Scan for the cell matching the given text and deliver its (X, Y) coordinate at center. 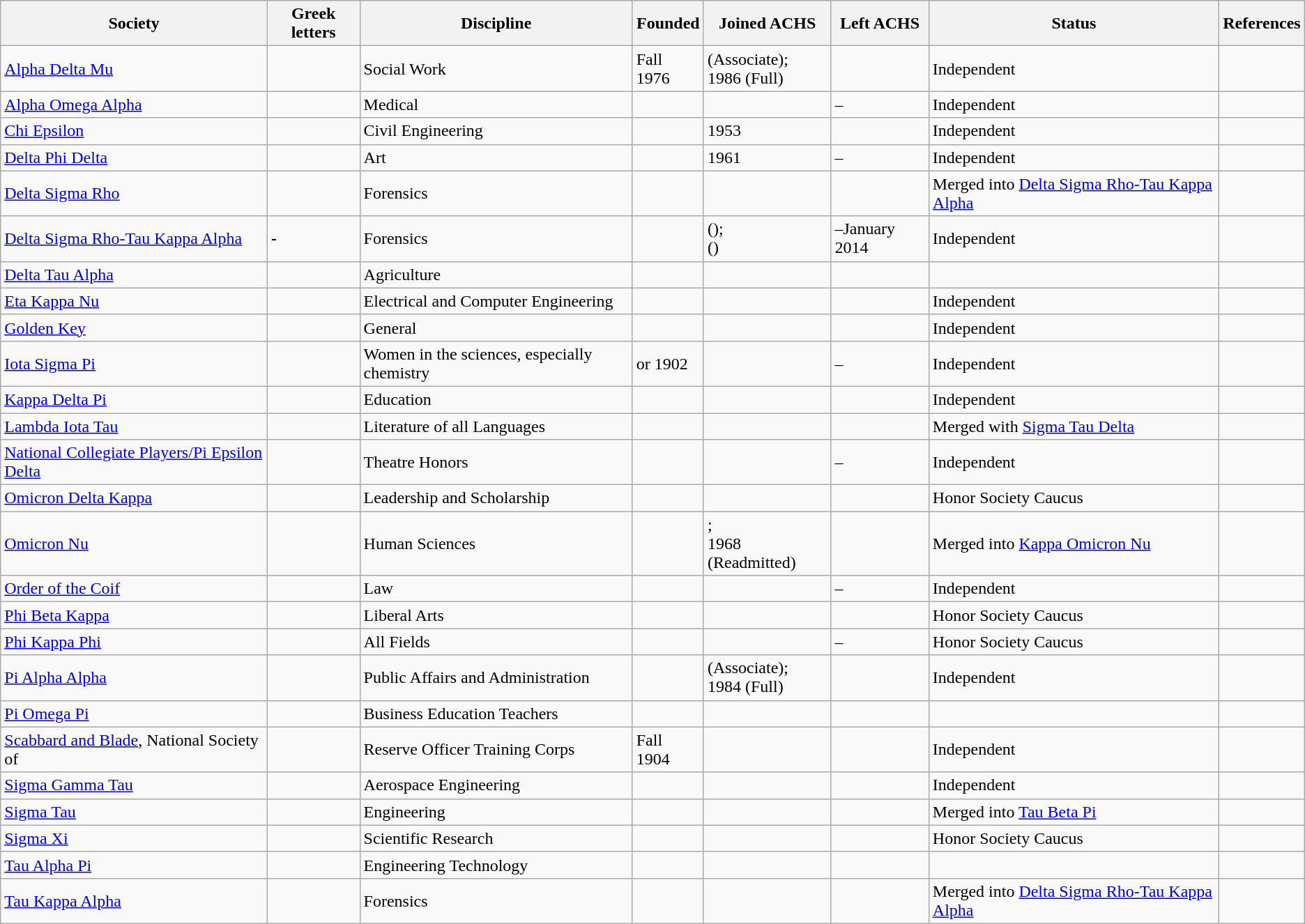
Human Sciences (496, 544)
General (496, 328)
Alpha Omega Alpha (134, 105)
Reserve Officer Training Corps (496, 750)
Chi Epsilon (134, 131)
Engineering (496, 812)
Lambda Iota Tau (134, 426)
or 1902 (668, 364)
References (1262, 24)
Fall 1976 (668, 68)
Iota Sigma Pi (134, 364)
Medical (496, 105)
All Fields (496, 642)
Merged with Sigma Tau Delta (1074, 426)
Delta Tau Alpha (134, 275)
Alpha Delta Mu (134, 68)
Society (134, 24)
Art (496, 157)
;1968 (Readmitted) (767, 544)
Tau Alpha Pi (134, 865)
Education (496, 399)
Law (496, 589)
Tau Kappa Alpha (134, 900)
Discipline (496, 24)
Women in the sciences, especially chemistry (496, 364)
Delta Sigma Rho (134, 194)
Greek letters (314, 24)
Merged into Kappa Omicron Nu (1074, 544)
Electrical and Computer Engineering (496, 301)
Scabbard and Blade, National Society of (134, 750)
1961 (767, 157)
(); () (767, 238)
Social Work (496, 68)
Status (1074, 24)
Civil Engineering (496, 131)
Fall 1904 (668, 750)
Golden Key (134, 328)
Founded (668, 24)
Eta Kappa Nu (134, 301)
Delta Sigma Rho-Tau Kappa Alpha (134, 238)
Omicron Nu (134, 544)
- (314, 238)
Business Education Teachers (496, 714)
Liberal Arts (496, 615)
Omicron Delta Kappa (134, 498)
Phi Kappa Phi (134, 642)
Order of the Coif (134, 589)
Public Affairs and Administration (496, 677)
Delta Phi Delta (134, 157)
Merged into Tau Beta Pi (1074, 812)
Kappa Delta Pi (134, 399)
(Associate);1984 (Full) (767, 677)
–January 2014 (880, 238)
Sigma Gamma Tau (134, 785)
(Associate);1986 (Full) (767, 68)
Left ACHS (880, 24)
Pi Alpha Alpha (134, 677)
Sigma Xi (134, 838)
Pi Omega Pi (134, 714)
Phi Beta Kappa (134, 615)
National Collegiate Players/Pi Epsilon Delta (134, 463)
Leadership and Scholarship (496, 498)
Joined ACHS (767, 24)
Sigma Tau (134, 812)
Theatre Honors (496, 463)
Aerospace Engineering (496, 785)
1953 (767, 131)
Engineering Technology (496, 865)
Agriculture (496, 275)
Scientific Research (496, 838)
Literature of all Languages (496, 426)
